Locate the cell with the specified text and output its (X, Y) center coordinate. 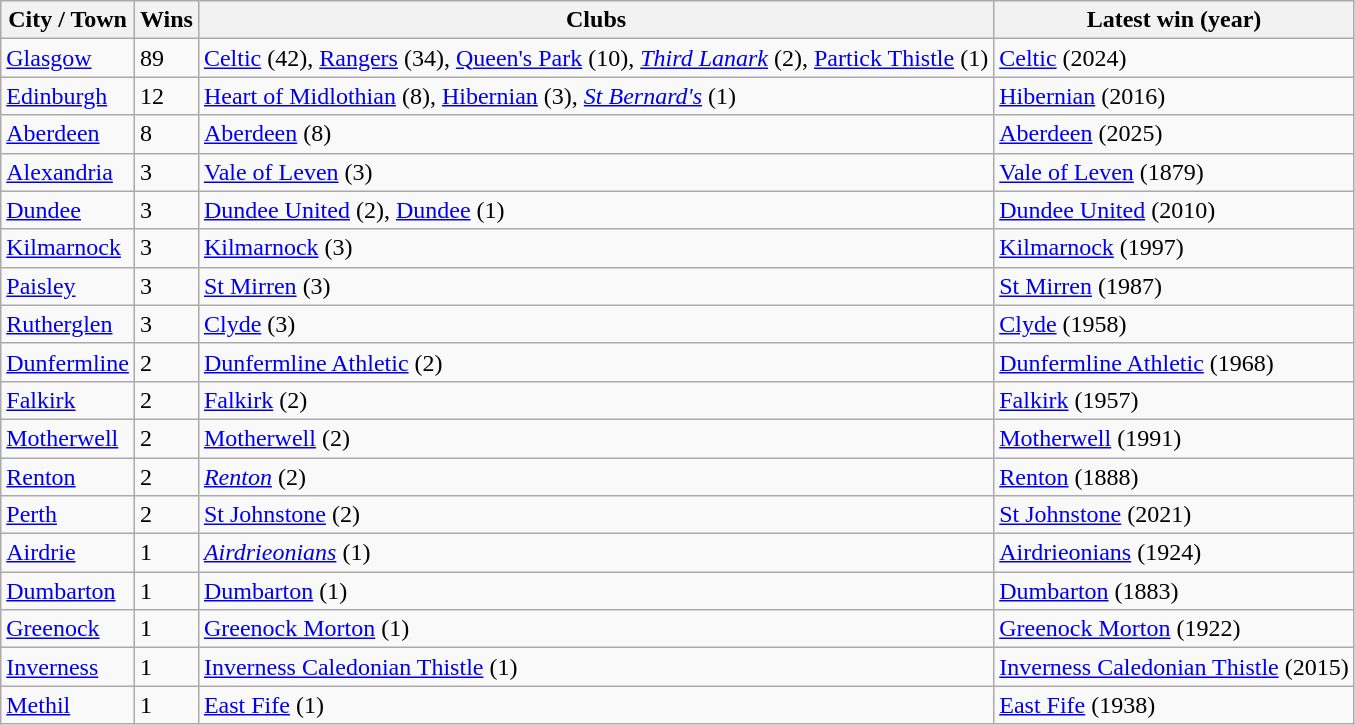
Dumbarton (68, 591)
Dunfermline Athletic (2) (596, 362)
Renton (1888) (1174, 477)
Celtic (2024) (1174, 58)
Vale of Leven (1879) (1174, 172)
Dundee United (2010) (1174, 210)
Dunfermline Athletic (1968) (1174, 362)
Aberdeen (2025) (1174, 134)
East Fife (1) (596, 705)
Dundee United (2), Dundee (1) (596, 210)
Motherwell (1991) (1174, 438)
Glasgow (68, 58)
12 (166, 96)
Vale of Leven (3) (596, 172)
Greenock Morton (1922) (1174, 629)
Renton (68, 477)
Dumbarton (1883) (1174, 591)
Rutherglen (68, 324)
Greenock Morton (1) (596, 629)
Motherwell (68, 438)
East Fife (1938) (1174, 705)
Inverness Caledonian Thistle (1) (596, 667)
Dumbarton (1) (596, 591)
Celtic (42), Rangers (34), Queen's Park (10), Third Lanark (2), Partick Thistle (1) (596, 58)
Aberdeen (68, 134)
Methil (68, 705)
Wins (166, 20)
Perth (68, 515)
Heart of Midlothian (8), Hibernian (3), St Bernard's (1) (596, 96)
Renton (2) (596, 477)
St Johnstone (2021) (1174, 515)
Hibernian (2016) (1174, 96)
Greenock (68, 629)
Clubs (596, 20)
Paisley (68, 286)
Inverness Caledonian Thistle (2015) (1174, 667)
8 (166, 134)
St Mirren (1987) (1174, 286)
Dundee (68, 210)
Kilmarnock (1997) (1174, 248)
Latest win (year) (1174, 20)
Edinburgh (68, 96)
Motherwell (2) (596, 438)
Kilmarnock (3) (596, 248)
Clyde (3) (596, 324)
Falkirk (1957) (1174, 400)
St Johnstone (2) (596, 515)
Aberdeen (8) (596, 134)
Clyde (1958) (1174, 324)
Inverness (68, 667)
Falkirk (2) (596, 400)
Kilmarnock (68, 248)
Dunfermline (68, 362)
89 (166, 58)
Falkirk (68, 400)
Airdrieonians (1) (596, 553)
Airdrie (68, 553)
Alexandria (68, 172)
City / Town (68, 20)
Airdrieonians (1924) (1174, 553)
St Mirren (3) (596, 286)
